Capture the cell that displays the provided text and extract its (x, y) central coordinate. 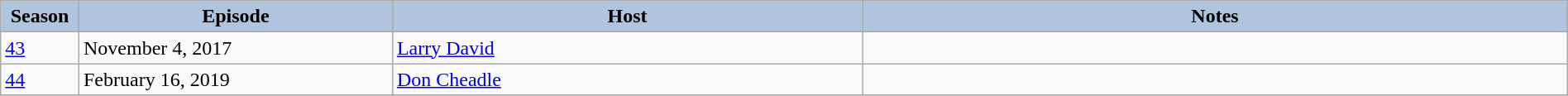
44 (40, 79)
November 4, 2017 (235, 48)
43 (40, 48)
February 16, 2019 (235, 79)
Larry David (627, 48)
Notes (1216, 17)
Episode (235, 17)
Don Cheadle (627, 79)
Host (627, 17)
Season (40, 17)
